Output the (x, y) coordinate of the center of the cell containing the given text.  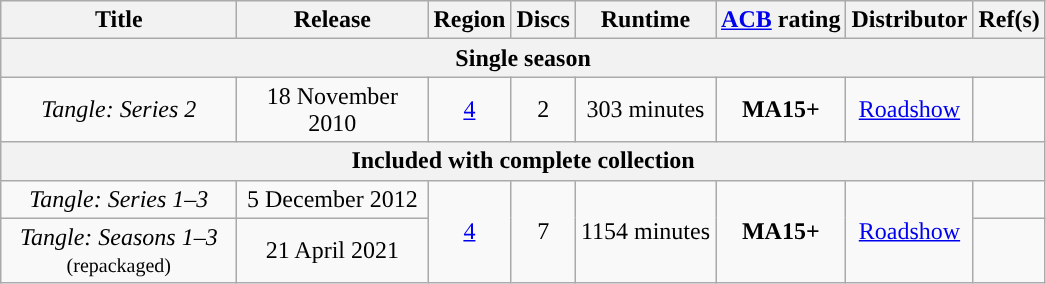
1154 minutes (645, 232)
Tangle: Series 1–3 (119, 199)
7 (543, 232)
5 December 2012 (332, 199)
Title (119, 20)
303 minutes (645, 110)
Release (332, 20)
Tangle: Series 2 (119, 110)
Region (470, 20)
Single season (524, 58)
Tangle: Seasons 1–3 (repackaged) (119, 250)
Runtime (645, 20)
18 November 2010 (332, 110)
21 April 2021 (332, 250)
ACB rating (781, 20)
Included with complete collection (524, 161)
Ref(s) (1009, 20)
2 (543, 110)
Discs (543, 20)
Distributor (910, 20)
